Determine the [x, y] coordinate at the center of the cell enclosing the given text.  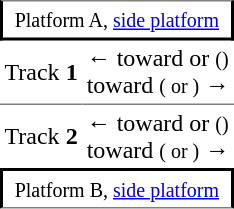
Track 2 [41, 136]
Platform A, side platform [117, 20]
Track 1 [41, 72]
Platform B, side platform [117, 188]
